Find where the given text appears and provide that cell's center as (x, y) coordinate. 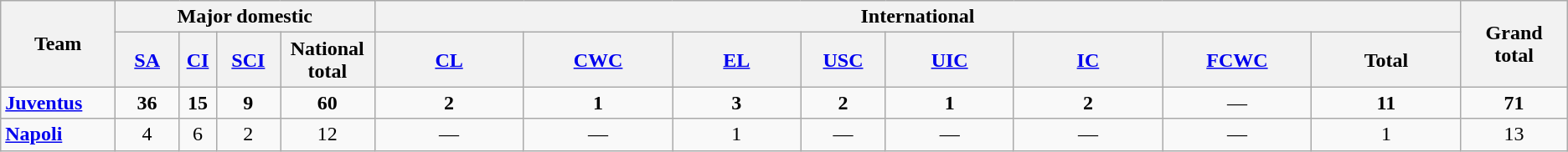
Total (1386, 60)
12 (328, 134)
CI (198, 60)
4 (147, 134)
SCI (248, 60)
11 (1386, 103)
EL (737, 60)
Juventus (59, 103)
Napoli (59, 134)
UIC (950, 60)
36 (147, 103)
National total (328, 60)
IC (1088, 60)
FCWC (1237, 60)
CWC (598, 60)
Grand total (1514, 43)
9 (248, 103)
71 (1514, 103)
CL (449, 60)
13 (1514, 134)
Major domestic (245, 17)
60 (328, 103)
SA (147, 60)
15 (198, 103)
3 (737, 103)
Team (59, 43)
USC (843, 60)
International (918, 17)
6 (198, 134)
